Output the [X, Y] coordinate of the center of the cell containing the given text.  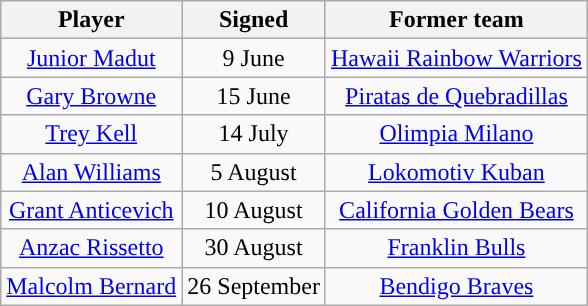
Junior Madut [92, 58]
Malcolm Bernard [92, 286]
14 July [254, 134]
Franklin Bulls [456, 248]
Alan Williams [92, 172]
15 June [254, 96]
5 August [254, 172]
Gary Browne [92, 96]
Trey Kell [92, 134]
30 August [254, 248]
Signed [254, 20]
Bendigo Braves [456, 286]
California Golden Bears [456, 210]
Grant Anticevich [92, 210]
Hawaii Rainbow Warriors [456, 58]
10 August [254, 210]
Lokomotiv Kuban [456, 172]
Piratas de Quebradillas [456, 96]
Olimpia Milano [456, 134]
9 June [254, 58]
Anzac Rissetto [92, 248]
Player [92, 20]
26 September [254, 286]
Former team [456, 20]
